Determine the [X, Y] coordinate at the center of the cell enclosing the given text.  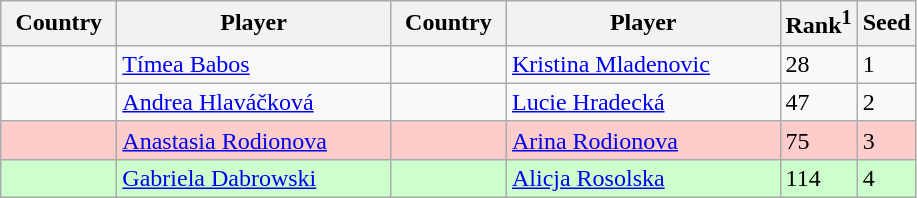
47 [818, 102]
28 [818, 64]
Rank1 [818, 24]
75 [818, 140]
Tímea Babos [254, 64]
1 [886, 64]
Lucie Hradecká [643, 102]
Andrea Hlaváčková [254, 102]
Arina Rodionova [643, 140]
Alicja Rosolska [643, 178]
3 [886, 140]
Anastasia Rodionova [254, 140]
2 [886, 102]
Gabriela Dabrowski [254, 178]
Seed [886, 24]
4 [886, 178]
Kristina Mladenovic [643, 64]
114 [818, 178]
